Search for the cell housing the specified text and yield its [X, Y] center coordinate. 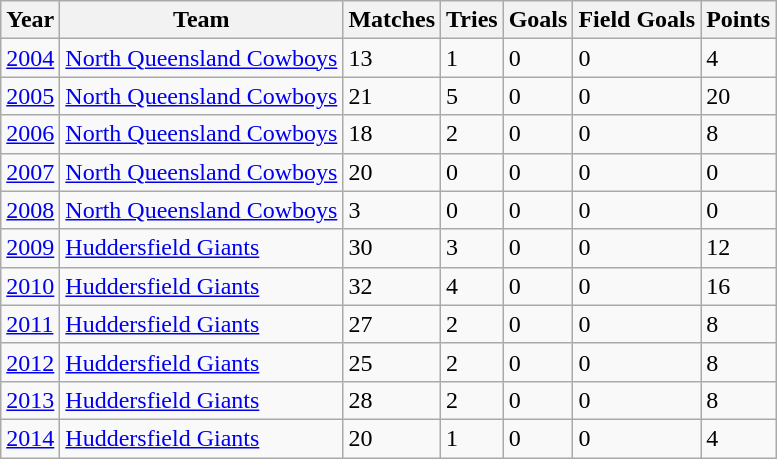
21 [392, 96]
28 [392, 400]
13 [392, 58]
Tries [472, 20]
Points [738, 20]
18 [392, 134]
30 [392, 248]
Year [30, 20]
2010 [30, 286]
2011 [30, 324]
2008 [30, 210]
2004 [30, 58]
2007 [30, 172]
2012 [30, 362]
Team [202, 20]
2009 [30, 248]
5 [472, 96]
2006 [30, 134]
2005 [30, 96]
2013 [30, 400]
25 [392, 362]
12 [738, 248]
Goals [538, 20]
Field Goals [637, 20]
Matches [392, 20]
2014 [30, 438]
16 [738, 286]
32 [392, 286]
27 [392, 324]
